Extract the (X, Y) coordinate from the center of the cell holding the provided text.  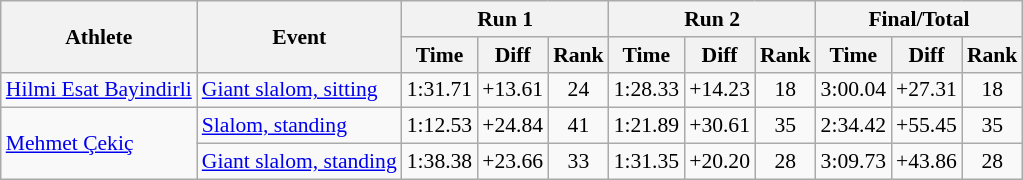
1:12.53 (440, 126)
+23.66 (512, 162)
1:31.71 (440, 90)
Athlete (99, 36)
41 (578, 126)
1:28.33 (646, 90)
+27.31 (926, 90)
1:38.38 (440, 162)
Slalom, standing (300, 126)
Hilmi Esat Bayindirli (99, 90)
Run 2 (712, 19)
+30.61 (720, 126)
33 (578, 162)
+20.20 (720, 162)
+24.84 (512, 126)
+14.23 (720, 90)
3:00.04 (854, 90)
Final/Total (920, 19)
Run 1 (506, 19)
1:21.89 (646, 126)
+43.86 (926, 162)
2:34.42 (854, 126)
+13.61 (512, 90)
Event (300, 36)
Giant slalom, sitting (300, 90)
+55.45 (926, 126)
3:09.73 (854, 162)
1:31.35 (646, 162)
24 (578, 90)
Mehmet Çekiç (99, 144)
Giant slalom, standing (300, 162)
